Pinpoint the cell where the given text exists, returning its [x, y] midpoint coordinate. 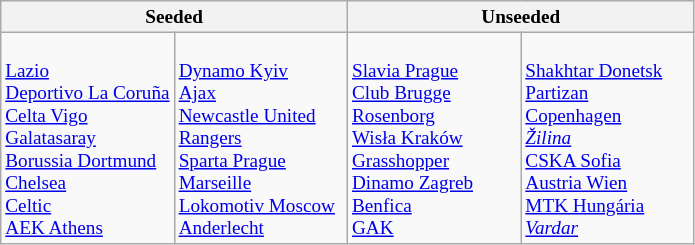
Seeded [174, 17]
Shakhtar Donetsk Partizan Copenhagen Žilina CSKA Sofia Austria Wien MTK Hungária Vardar [608, 138]
Slavia Prague Club Brugge Rosenborg Wisła Kraków Grasshopper Dinamo Zagreb Benfica GAK [434, 138]
Lazio Deportivo La Coruña Celta Vigo Galatasaray Borussia Dortmund Chelsea Celtic AEK Athens [88, 138]
Dynamo Kyiv Ajax Newcastle United Rangers Sparta Prague Marseille Lokomotiv Moscow Anderlecht [260, 138]
Unseeded [520, 17]
